Return the (X, Y) coordinate for the center point of the cell that contains the specified text.  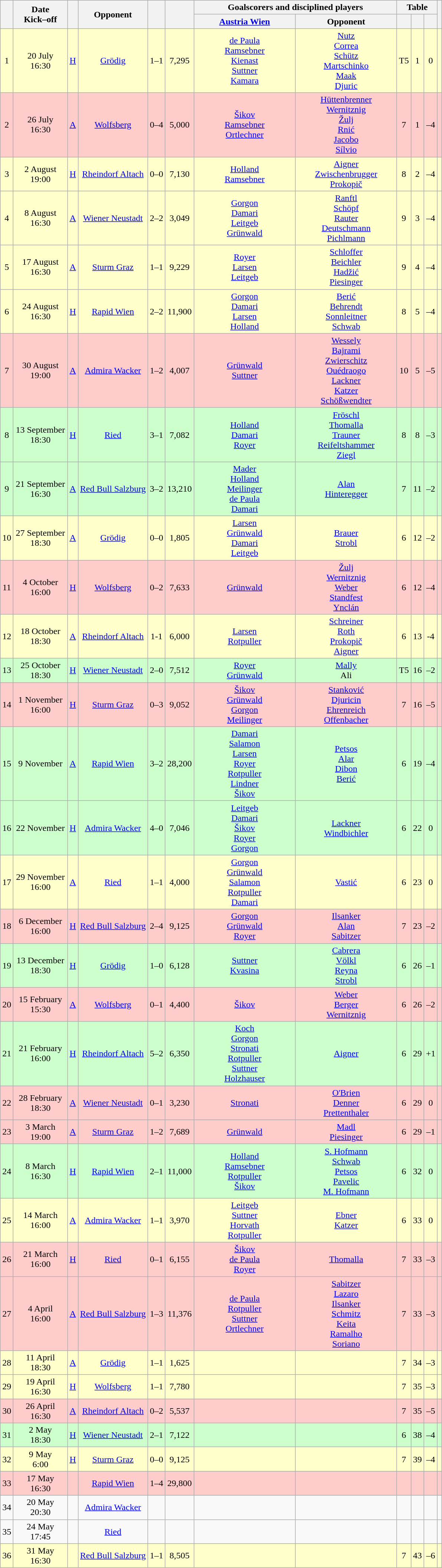
Ranftl Schöpf Rauter Deutschmann Pichlmann (346, 218)
Holland Ramsebner Rotpuller Šikov (245, 1171)
0–4 (157, 125)
Schreiner Roth Prokopič Aigner (346, 636)
25 (7, 1220)
Aigner Zwischenbrugger Prokopič (346, 174)
19 April16:30 (40, 1387)
11 April18:30 (40, 1363)
11,376 (180, 1313)
S. Hofmann Schwab Petsos Pavelic M. Hofmann (346, 1171)
3,230 (180, 1103)
Mally Ali (346, 670)
2 August19:00 (40, 174)
28 February18:30 (40, 1103)
11,000 (180, 1171)
Gorgon Grünwald Salamon Rotpuller Damari (245, 882)
43 (417, 1556)
31 May16:30 (40, 1556)
Gorgon Damari Larsen Holland (245, 311)
Šikov de Paula Royer (245, 1259)
17 May16:30 (40, 1483)
3,049 (180, 218)
5–2 (157, 1054)
7,130 (180, 174)
28 (7, 1363)
9 November (40, 764)
13 September18:30 (40, 435)
21 (7, 1054)
5,000 (180, 125)
Ebner Katzer (346, 1220)
7,633 (180, 587)
Nutz Correa Schütz Martschinko Maak Djuric (346, 61)
8 August16:30 (40, 218)
Larsen Grünwald DamariLeitgeb (245, 538)
de Paula Rotpuller Suttner Ortlechner (245, 1313)
3–1 (157, 435)
7,046 (180, 828)
Leitgeb Suttner Horvath Rotpuller (245, 1220)
-4 (430, 636)
Suttner Kvasina (245, 965)
36 (7, 1556)
Royer Larsen Leitgeb (245, 267)
Lackner Windbichler (346, 828)
Berić Behrendt Sonnleitner Schwab (346, 311)
2–4 (157, 926)
26 July16:30 (40, 125)
4–0 (157, 828)
24 August16:30 (40, 311)
Gorgon Grünwald Royer (245, 926)
Hüttenbrenner Wernitznig Žulj Rnić Jacobo Sílvio (346, 125)
Šikov Grünwald Gorgon Meilinger (245, 704)
Stronati (245, 1103)
Cabrera Völkl Reyna Strobl (346, 965)
6,350 (180, 1054)
1,805 (180, 538)
Fröschl Thomalla Trauner Reifeltshammer Ziegl (346, 435)
1 November16:00 (40, 704)
Šikov Ramsebner Ortlechner (245, 125)
4,400 (180, 1004)
22 November (40, 828)
27 (7, 1313)
de Paula Ramsebner Kienast Suttner Kamara (245, 61)
Weber Berger Wernitznig (346, 1004)
Vastić (346, 882)
31 (7, 1435)
1-1 (157, 636)
17 August16:30 (40, 267)
18 (7, 926)
Gorgon Damari Leitgeb Grünwald (245, 218)
21 September16:30 (40, 489)
25 October18:30 (40, 670)
9,052 (180, 704)
26 April16:30 (40, 1411)
8,505 (180, 1556)
O'Brien Denner Prettenthaler (346, 1103)
1,625 (180, 1363)
7,295 (180, 61)
29 November16:00 (40, 882)
Žulj Wernitznig Weber Standfest Ynclán (346, 587)
15 (7, 764)
Wessely Bajrami Zwierschitz Ouédraogo Lackner Katzer Schößwendter (346, 370)
18 October18:30 (40, 636)
9,229 (180, 267)
4,000 (180, 882)
Schloffer Beichler Hadžić Piesinger (346, 267)
11,900 (180, 311)
Grünwald Suttner (245, 370)
Stanković Djuricin Ehrenreich Offenbacher (346, 704)
3,970 (180, 1220)
28,200 (180, 764)
4 April16:00 (40, 1313)
Larsen Rotpuller (245, 636)
–6 (430, 1556)
2 May18:30 (40, 1435)
6,000 (180, 636)
Alan Hinteregger (346, 489)
17 (7, 882)
14 (7, 704)
4 October16:00 (40, 587)
1–0 (157, 965)
Leitgeb Damari Šikov Royer Gorgon (245, 828)
Petsos Alar Dibon Berić (346, 764)
30 August19:00 (40, 370)
Goalscorers and disciplined players (295, 7)
Ilsanker Alan Sabitzer (346, 926)
21 March16:00 (40, 1259)
DateKick–off (40, 14)
Mader Holland Meilinger de Paula Damari (245, 489)
5,537 (180, 1411)
Šikov (245, 1004)
9 May6:00 (40, 1459)
24 (7, 1171)
Holland Damari Royer (245, 435)
1–3 (157, 1313)
29,800 (180, 1483)
Aigner (346, 1054)
7,689 (180, 1132)
39 (417, 1459)
Holland Ramsebner (245, 174)
7,082 (180, 435)
38 (417, 1435)
7,780 (180, 1387)
Brauer Strobl (346, 538)
Austria Wien (245, 22)
Royer Grünwald (245, 670)
14 March16:00 (40, 1220)
7,122 (180, 1435)
13,210 (180, 489)
20 (7, 1004)
20 May20:30 (40, 1508)
1–4 (157, 1483)
3 March19:00 (40, 1132)
8 March16:30 (40, 1171)
Damari Salamon Larsen Royer Rotpuller Lindner Šikov (245, 764)
Table (417, 7)
0–3 (157, 704)
30 (7, 1411)
Thomalla (346, 1259)
24 May17:45 (40, 1531)
+1 (430, 1054)
Madl Piesinger (346, 1132)
13 December18:30 (40, 965)
7,512 (180, 670)
4,007 (180, 370)
6 December16:00 (40, 926)
Koch Gorgon Stronati Rotpuller Suttner Holzhauser (245, 1054)
27 September18:30 (40, 538)
21 February16:00 (40, 1054)
6,128 (180, 965)
Sabitzer Lazaro Ilsanker Schmitz Keita Ramalho Soriano (346, 1313)
2–0 (157, 670)
20 July16:30 (40, 61)
15 February15:30 (40, 1004)
6,155 (180, 1259)
